Output the [x, y] coordinate of the center of the cell containing the given text.  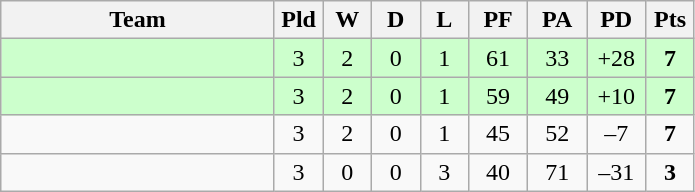
+10 [616, 96]
33 [558, 58]
–31 [616, 172]
+28 [616, 58]
L [444, 20]
45 [498, 134]
Pld [298, 20]
D [396, 20]
71 [558, 172]
W [348, 20]
–7 [616, 134]
49 [558, 96]
PD [616, 20]
40 [498, 172]
Pts [670, 20]
PF [498, 20]
PA [558, 20]
52 [558, 134]
61 [498, 58]
59 [498, 96]
Team [138, 20]
